Detect which cell encompasses the target text, then output its [X, Y] center coordinate. 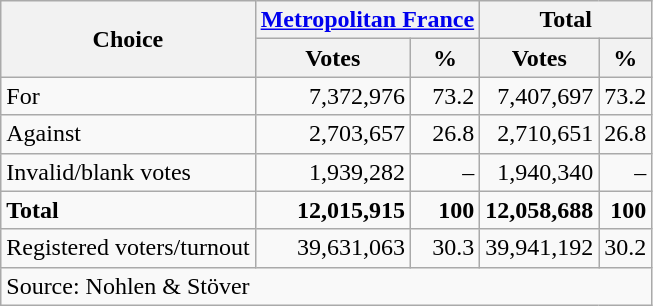
Metropolitan France [368, 20]
30.3 [444, 248]
2,710,651 [540, 134]
Registered voters/turnout [128, 248]
Source: Nohlen & Stöver [326, 286]
30.2 [626, 248]
39,631,063 [332, 248]
Choice [128, 39]
7,407,697 [540, 96]
12,058,688 [540, 210]
1,939,282 [332, 172]
1,940,340 [540, 172]
7,372,976 [332, 96]
39,941,192 [540, 248]
Invalid/blank votes [128, 172]
2,703,657 [332, 134]
12,015,915 [332, 210]
Against [128, 134]
For [128, 96]
